Return [x, y] of the center of cell containing provided text 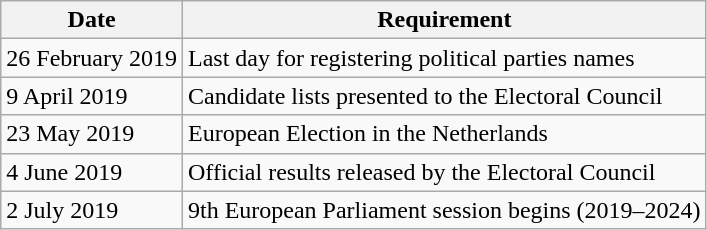
23 May 2019 [92, 134]
9th European Parliament session begins (2019–2024) [444, 210]
26 February 2019 [92, 58]
2 July 2019 [92, 210]
Date [92, 20]
9 April 2019 [92, 96]
Last day for registering political parties names [444, 58]
Official results released by the Electoral Council [444, 172]
Requirement [444, 20]
European Election in the Netherlands [444, 134]
Candidate lists presented to the Electoral Council [444, 96]
4 June 2019 [92, 172]
